Output the (X, Y) coordinate of the center of the cell containing the given text.  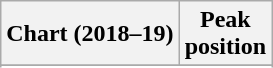
Chart (2018–19) (90, 34)
Peakposition (225, 34)
